Search for the cell housing the specified text and yield its [x, y] center coordinate. 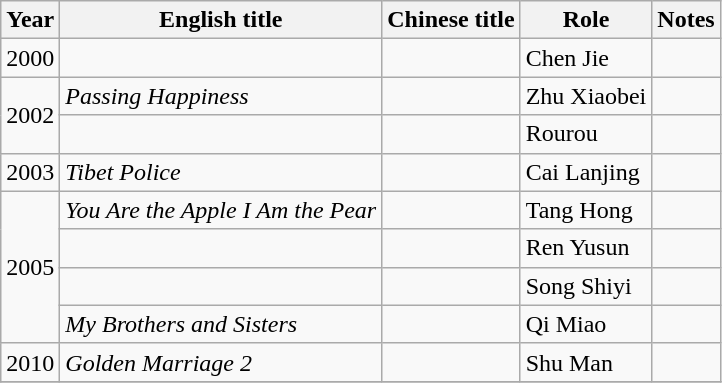
Year [30, 20]
English title [221, 20]
You Are the Apple I Am the Pear [221, 210]
2002 [30, 115]
Chen Jie [586, 58]
Tibet Police [221, 172]
2003 [30, 172]
Rourou [586, 134]
My Brothers and Sisters [221, 324]
Role [586, 20]
2000 [30, 58]
2010 [30, 362]
Passing Happiness [221, 96]
2005 [30, 267]
Qi Miao [586, 324]
Cai Lanjing [586, 172]
Notes [686, 20]
Ren Yusun [586, 248]
Tang Hong [586, 210]
Song Shiyi [586, 286]
Zhu Xiaobei [586, 96]
Chinese title [451, 20]
Shu Man [586, 362]
Golden Marriage 2 [221, 362]
